Capture the cell that displays the provided text and extract its [X, Y] central coordinate. 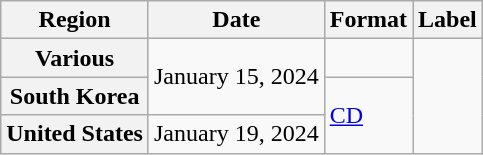
January 19, 2024 [236, 134]
Date [236, 20]
Various [75, 58]
South Korea [75, 96]
Region [75, 20]
Format [368, 20]
January 15, 2024 [236, 77]
CD [368, 115]
Label [448, 20]
United States [75, 134]
